For the text-containing cell, return its midpoint in [x, y] coordinate format. 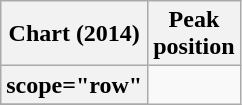
Peakposition [194, 34]
Chart (2014) [74, 34]
scope="row" [74, 85]
